Extract the (X, Y) coordinate from the center of the cell holding the provided text.  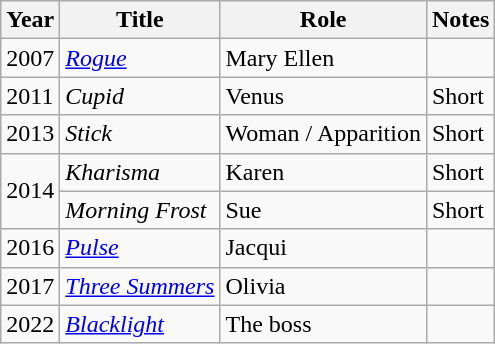
Year (30, 20)
Kharisma (140, 172)
Mary Ellen (323, 58)
Role (323, 20)
2016 (30, 248)
Title (140, 20)
Notes (460, 20)
Pulse (140, 248)
Morning Frost (140, 210)
Cupid (140, 96)
2014 (30, 191)
2022 (30, 324)
Rogue (140, 58)
Venus (323, 96)
2013 (30, 134)
Sue (323, 210)
Three Summers (140, 286)
Stick (140, 134)
Woman / Apparition (323, 134)
Olivia (323, 286)
Blacklight (140, 324)
Karen (323, 172)
2007 (30, 58)
2011 (30, 96)
The boss (323, 324)
Jacqui (323, 248)
2017 (30, 286)
